Find where the given text appears and provide that cell's center as [X, Y] coordinate. 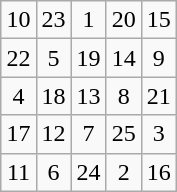
15 [158, 20]
9 [158, 58]
17 [18, 134]
23 [54, 20]
10 [18, 20]
14 [124, 58]
22 [18, 58]
2 [124, 172]
20 [124, 20]
21 [158, 96]
5 [54, 58]
19 [88, 58]
18 [54, 96]
12 [54, 134]
8 [124, 96]
16 [158, 172]
24 [88, 172]
6 [54, 172]
1 [88, 20]
13 [88, 96]
11 [18, 172]
3 [158, 134]
4 [18, 96]
7 [88, 134]
25 [124, 134]
